Provide the [X, Y] coordinate of the cell's center where the given text is located.  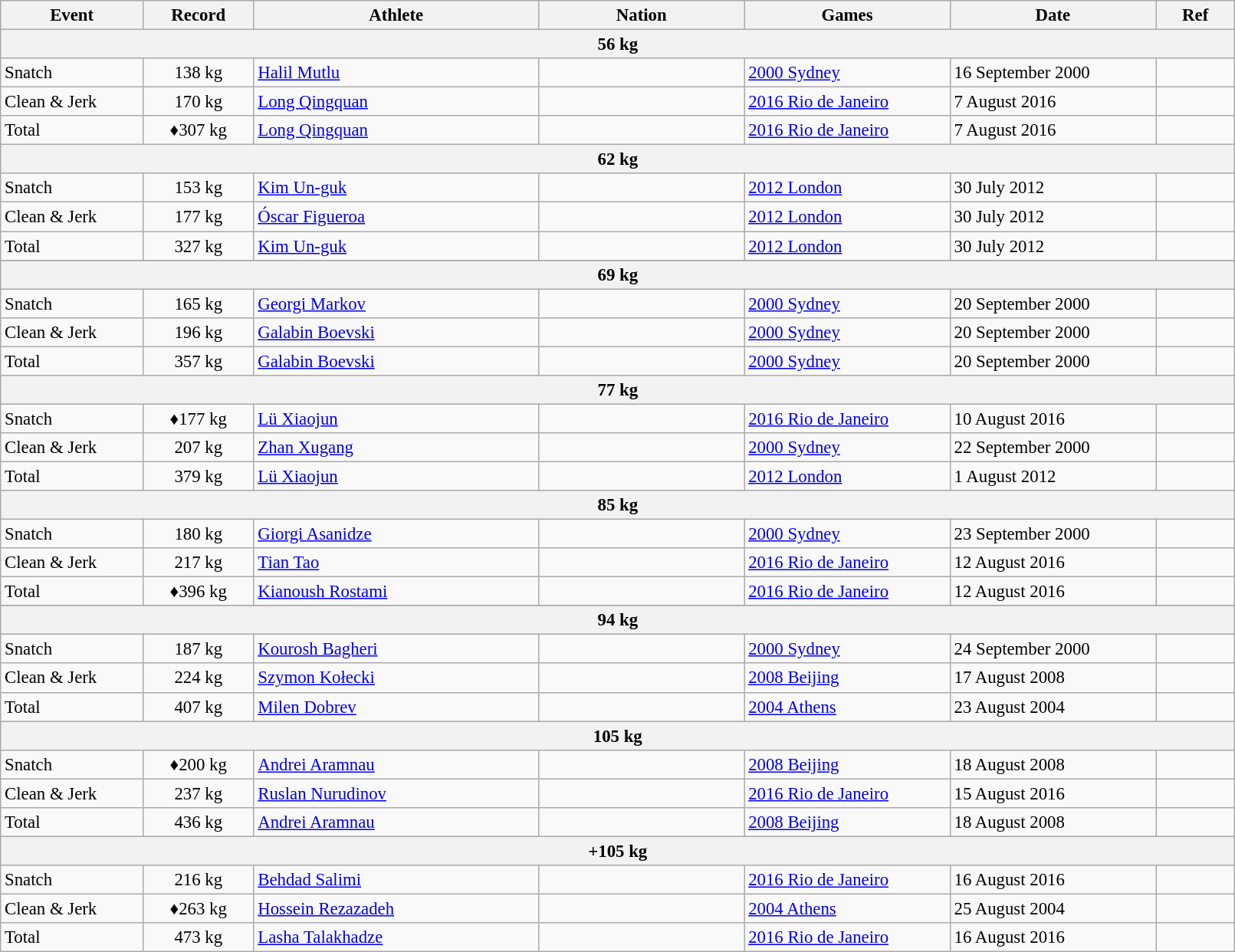
Giorgi Asanidze [396, 534]
Nation [642, 15]
138 kg [199, 73]
77 kg [618, 390]
Hossein Rezazadeh [396, 908]
1 August 2012 [1053, 476]
Event [72, 15]
105 kg [618, 736]
357 kg [199, 361]
Kourosh Bagheri [396, 649]
24 September 2000 [1053, 649]
Behdad Salimi [396, 880]
23 September 2000 [1053, 534]
25 August 2004 [1053, 908]
Óscar Figueroa [396, 217]
♦177 kg [199, 419]
Date [1053, 15]
Kianoush Rostami [396, 592]
♦263 kg [199, 908]
♦200 kg [199, 764]
17 August 2008 [1053, 678]
379 kg [199, 476]
23 August 2004 [1053, 707]
Athlete [396, 15]
Szymon Kołecki [396, 678]
94 kg [618, 620]
187 kg [199, 649]
15 August 2016 [1053, 793]
Games [847, 15]
170 kg [199, 102]
62 kg [618, 159]
153 kg [199, 188]
224 kg [199, 678]
407 kg [199, 707]
16 September 2000 [1053, 73]
216 kg [199, 880]
+105 kg [618, 851]
327 kg [199, 246]
436 kg [199, 822]
237 kg [199, 793]
180 kg [199, 534]
207 kg [199, 448]
Georgi Markov [396, 304]
10 August 2016 [1053, 419]
Ref [1196, 15]
69 kg [618, 274]
217 kg [199, 563]
165 kg [199, 304]
Record [199, 15]
Milen Dobrev [396, 707]
Halil Mutlu [396, 73]
85 kg [618, 505]
56 kg [618, 44]
Tian Tao [396, 563]
Ruslan Nurudinov [396, 793]
♦396 kg [199, 592]
♦307 kg [199, 130]
177 kg [199, 217]
Zhan Xugang [396, 448]
196 kg [199, 332]
473 kg [199, 937]
Lasha Talakhadze [396, 937]
22 September 2000 [1053, 448]
